Determine the (X, Y) coordinate at the center of the cell enclosing the given text.  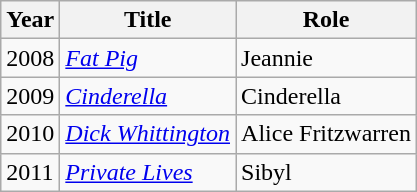
Title (148, 20)
2009 (30, 96)
Fat Pig (148, 58)
2010 (30, 134)
Dick Whittington (148, 134)
Private Lives (148, 172)
Sibyl (326, 172)
Jeannie (326, 58)
Year (30, 20)
Alice Fritzwarren (326, 134)
2011 (30, 172)
2008 (30, 58)
Role (326, 20)
